For the text-containing cell, return its midpoint in (X, Y) coordinate format. 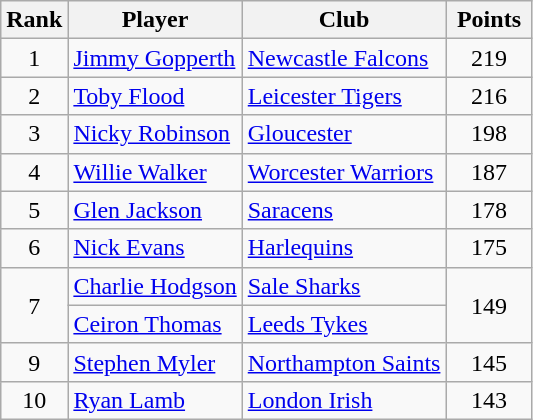
198 (489, 134)
3 (34, 134)
Northampton Saints (344, 362)
Club (344, 20)
Harlequins (344, 248)
Toby Flood (155, 96)
178 (489, 210)
149 (489, 305)
Sale Sharks (344, 286)
7 (34, 305)
175 (489, 248)
4 (34, 172)
Willie Walker (155, 172)
Glen Jackson (155, 210)
Ceiron Thomas (155, 324)
Nicky Robinson (155, 134)
1 (34, 58)
Ryan Lamb (155, 400)
219 (489, 58)
Player (155, 20)
10 (34, 400)
Jimmy Gopperth (155, 58)
187 (489, 172)
143 (489, 400)
Saracens (344, 210)
London Irish (344, 400)
Gloucester (344, 134)
Rank (34, 20)
5 (34, 210)
Charlie Hodgson (155, 286)
Nick Evans (155, 248)
Worcester Warriors (344, 172)
2 (34, 96)
Leicester Tigers (344, 96)
Leeds Tykes (344, 324)
216 (489, 96)
6 (34, 248)
Newcastle Falcons (344, 58)
Points (489, 20)
Stephen Myler (155, 362)
145 (489, 362)
9 (34, 362)
